Output the [X, Y] coordinate of the center of the cell containing the given text.  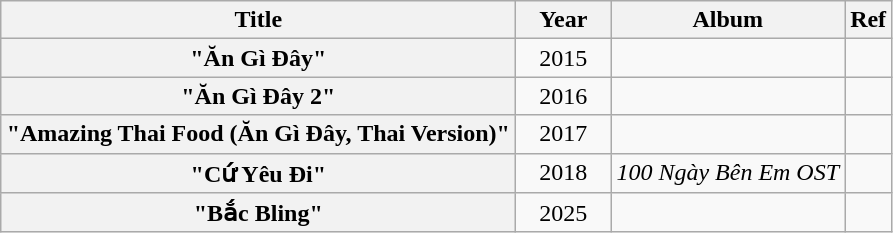
Ref [868, 20]
2016 [564, 96]
"Bắc Bling" [258, 213]
"Ăn Gì Đây 2" [258, 96]
"Ăn Gì Đây" [258, 58]
2017 [564, 134]
2018 [564, 173]
2015 [564, 58]
Title [258, 20]
"Cứ Yêu Đi" [258, 173]
Album [728, 20]
"Amazing Thai Food (Ăn Gì Đây, Thai Version)" [258, 134]
100 Ngày Bên Em OST [728, 173]
2025 [564, 213]
Year [564, 20]
